Return the [x, y] coordinate for the center point of the cell that contains the specified text.  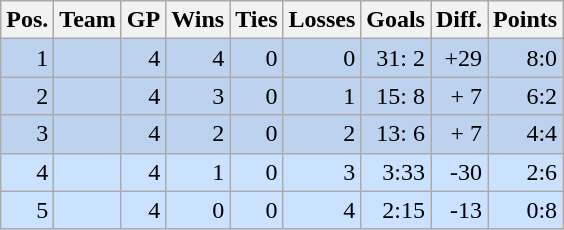
31: 2 [396, 58]
4:4 [526, 134]
5 [28, 210]
Points [526, 20]
3:33 [396, 172]
-13 [458, 210]
0:8 [526, 210]
Ties [256, 20]
2:15 [396, 210]
2:6 [526, 172]
Losses [322, 20]
Goals [396, 20]
-30 [458, 172]
GP [143, 20]
Wins [198, 20]
15: 8 [396, 96]
8:0 [526, 58]
Diff. [458, 20]
+29 [458, 58]
6:2 [526, 96]
Team [88, 20]
Pos. [28, 20]
13: 6 [396, 134]
